Capture the cell that displays the provided text and extract its (x, y) central coordinate. 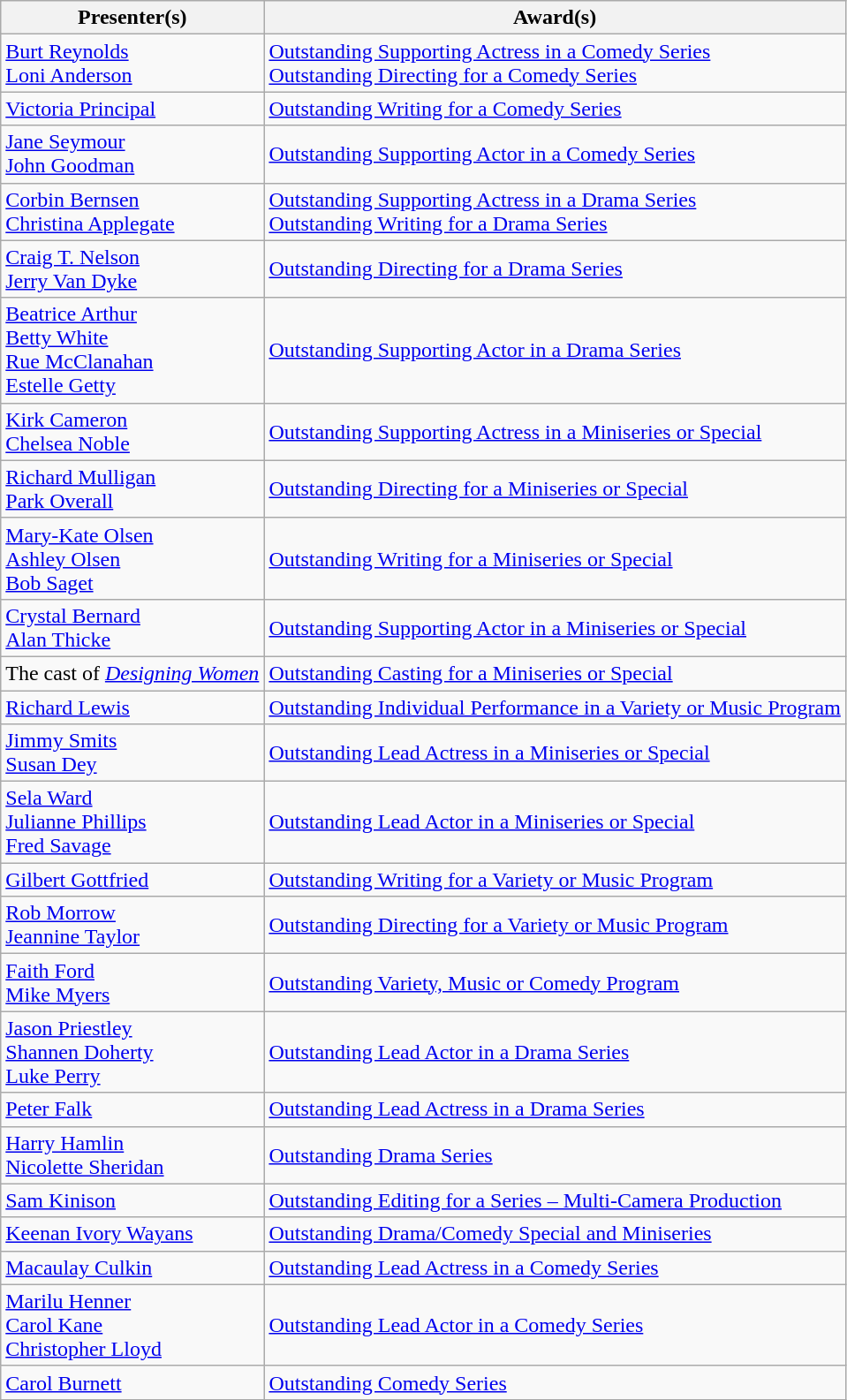
Macaulay Culkin (132, 1268)
Outstanding Individual Performance in a Variety or Music Program (555, 708)
Jane SeymourJohn Goodman (132, 154)
Peter Falk (132, 1109)
Outstanding Lead Actor in a Miniseries or Special (555, 822)
Outstanding Lead Actress in a Drama Series (555, 1109)
Kirk CameronChelsea Noble (132, 431)
Award(s) (555, 18)
The cast of Designing Women (132, 673)
Harry HamlinNicolette Sheridan (132, 1155)
Keenan Ivory Wayans (132, 1234)
Beatrice ArthurBetty WhiteRue McClanahanEstelle Getty (132, 350)
Outstanding Lead Actor in a Drama Series (555, 1052)
Outstanding Drama Series (555, 1155)
Jimmy SmitsSusan Dey (132, 753)
Outstanding Writing for a Miniseries or Special (555, 558)
Outstanding Supporting Actor in a Comedy Series (555, 154)
Richard MulliganPark Overall (132, 489)
Outstanding Lead Actress in a Miniseries or Special (555, 753)
Burt ReynoldsLoni Anderson (132, 64)
Outstanding Directing for a Miniseries or Special (555, 489)
Outstanding Supporting Actor in a Drama Series (555, 350)
Outstanding Directing for a Drama Series (555, 269)
Outstanding Casting for a Miniseries or Special (555, 673)
Outstanding Variety, Music or Comedy Program (555, 982)
Corbin BernsenChristina Applegate (132, 212)
Victoria Principal (132, 109)
Faith FordMike Myers (132, 982)
Outstanding Editing for a Series – Multi-Camera Production (555, 1200)
Outstanding Comedy Series (555, 1382)
Outstanding Supporting Actress in a Miniseries or Special (555, 431)
Rob MorrowJeannine Taylor (132, 926)
Sela WardJulianne PhillipsFred Savage (132, 822)
Outstanding Writing for a Comedy Series (555, 109)
Richard Lewis (132, 708)
Sam Kinison (132, 1200)
Mary-Kate OlsenAshley OlsenBob Saget (132, 558)
Outstanding Lead Actor in a Comedy Series (555, 1325)
Outstanding Supporting Actress in a Comedy SeriesOutstanding Directing for a Comedy Series (555, 64)
Jason PriestleyShannen DohertyLuke Perry (132, 1052)
Crystal BernardAlan Thicke (132, 627)
Craig T. NelsonJerry Van Dyke (132, 269)
Outstanding Supporting Actor in a Miniseries or Special (555, 627)
Gilbert Gottfried (132, 880)
Outstanding Lead Actress in a Comedy Series (555, 1268)
Outstanding Writing for a Variety or Music Program (555, 880)
Outstanding Directing for a Variety or Music Program (555, 926)
Outstanding Supporting Actress in a Drama SeriesOutstanding Writing for a Drama Series (555, 212)
Carol Burnett (132, 1382)
Marilu HennerCarol KaneChristopher Lloyd (132, 1325)
Presenter(s) (132, 18)
Outstanding Drama/Comedy Special and Miniseries (555, 1234)
